Detect which cell encompasses the target text, then output its [x, y] center coordinate. 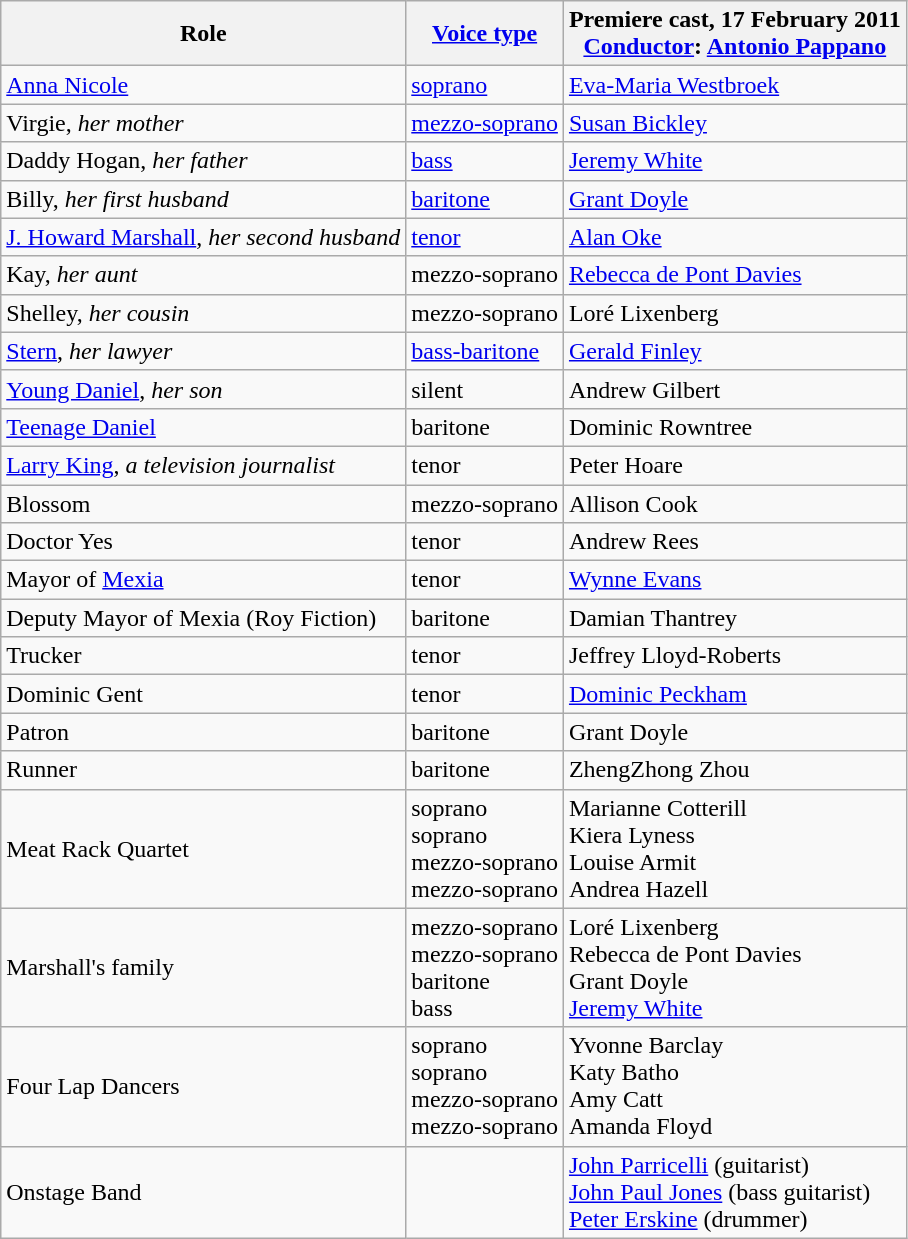
Runner [204, 770]
Billy, her first husband [204, 199]
Virgie, her mother [204, 123]
Andrew Gilbert [734, 389]
Young Daniel, her son [204, 389]
Doctor Yes [204, 542]
Premiere cast, 17 February 2011Conductor: Antonio Pappano [734, 34]
Jeremy White [734, 161]
Teenage Daniel [204, 427]
Dominic Peckham [734, 694]
bass-baritone [485, 351]
Alan Oke [734, 237]
Shelley, her cousin [204, 313]
Dominic Rowntree [734, 427]
Allison Cook [734, 503]
soprano [485, 85]
Deputy Mayor of Mexia (Roy Fiction) [204, 618]
Susan Bickley [734, 123]
mezzo-sopranomezzo-sopranobaritonebass [485, 968]
Wynne Evans [734, 580]
ZhengZhong Zhou [734, 770]
Loré Lixenberg [734, 313]
Voice type [485, 34]
Andrew Rees [734, 542]
Larry King, a television journalist [204, 465]
Mayor of Mexia [204, 580]
Kay, her aunt [204, 275]
Anna Nicole [204, 85]
Four Lap Dancers [204, 1086]
Onstage Band [204, 1192]
Meat Rack Quartet [204, 848]
Rebecca de Pont Davies [734, 275]
Damian Thantrey [734, 618]
Yvonne BarclayKaty BathoAmy CattAmanda Floyd [734, 1086]
Marianne CotterillKiera LynessLouise ArmitAndrea Hazell [734, 848]
Eva-Maria Westbroek [734, 85]
Dominic Gent [204, 694]
Peter Hoare [734, 465]
Daddy Hogan, her father [204, 161]
Loré LixenbergRebecca de Pont DaviesGrant DoyleJeremy White [734, 968]
Role [204, 34]
Patron [204, 732]
Trucker [204, 656]
Jeffrey Lloyd-Roberts [734, 656]
bass [485, 161]
Marshall's family [204, 968]
J. Howard Marshall, her second husband [204, 237]
Gerald Finley [734, 351]
silent [485, 389]
Stern, her lawyer [204, 351]
Blossom [204, 503]
John Parricelli (guitarist)John Paul Jones (bass guitarist)Peter Erskine (drummer) [734, 1192]
